Search for the cell housing the specified text and yield its (x, y) center coordinate. 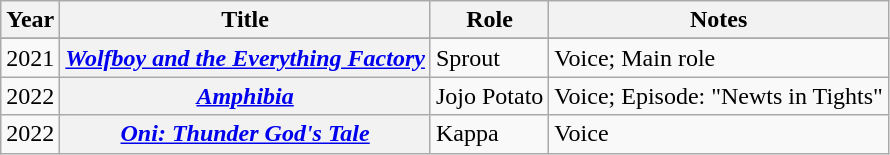
Year (30, 20)
Title (246, 20)
Wolfboy and the Everything Factory (246, 58)
Role (489, 20)
2021 (30, 58)
Notes (719, 20)
Oni: Thunder God's Tale (246, 134)
Jojo Potato (489, 96)
Sprout (489, 58)
Voice; Episode: "Newts in Tights" (719, 96)
Kappa (489, 134)
Amphibia (246, 96)
Voice; Main role (719, 58)
Voice (719, 134)
